Search for the cell housing the specified text and yield its (X, Y) center coordinate. 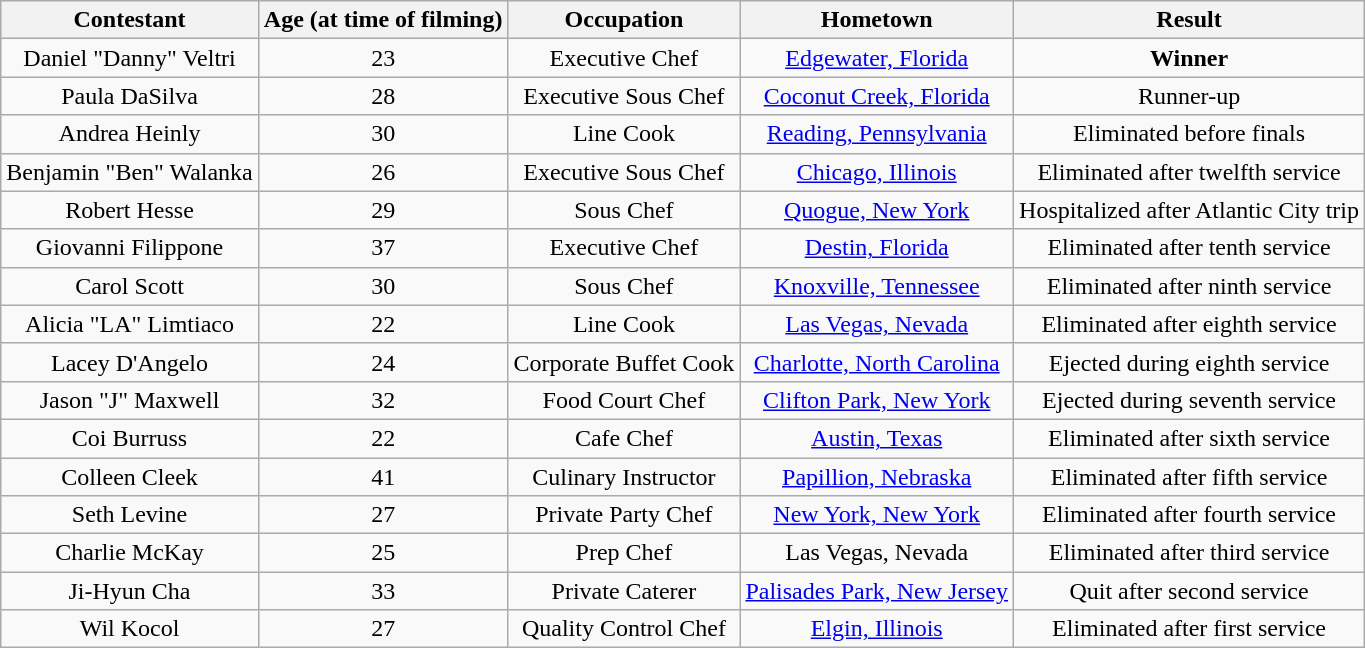
Clifton Park, New York (877, 400)
Eliminated after tenth service (1190, 248)
Papillion, Nebraska (877, 477)
Eliminated before finals (1190, 134)
Hometown (877, 20)
24 (383, 362)
Knoxville, Tennessee (877, 286)
26 (383, 172)
Giovanni Filippone (130, 248)
Eliminated after twelfth service (1190, 172)
Coi Burruss (130, 438)
Contestant (130, 20)
Corporate Buffet Cook (624, 362)
Wil Kocol (130, 629)
37 (383, 248)
Charlie McKay (130, 553)
Coconut Creek, Florida (877, 96)
Occupation (624, 20)
Runner-up (1190, 96)
Private Caterer (624, 591)
Eliminated after fifth service (1190, 477)
Edgewater, Florida (877, 58)
Food Court Chef (624, 400)
Lacey D'Angelo (130, 362)
Quit after second service (1190, 591)
Eliminated after ninth service (1190, 286)
Paula DaSilva (130, 96)
Seth Levine (130, 515)
Destin, Florida (877, 248)
25 (383, 553)
Jason "J" Maxwell (130, 400)
Ji-Hyun Cha (130, 591)
Andrea Heinly (130, 134)
Carol Scott (130, 286)
Eliminated after eighth service (1190, 324)
Result (1190, 20)
New York, New York (877, 515)
Austin, Texas (877, 438)
Charlotte, North Carolina (877, 362)
28 (383, 96)
Eliminated after first service (1190, 629)
Colleen Cleek (130, 477)
Prep Chef (624, 553)
Robert Hesse (130, 210)
Culinary Instructor (624, 477)
Ejected during seventh service (1190, 400)
23 (383, 58)
41 (383, 477)
Eliminated after third service (1190, 553)
29 (383, 210)
Quality Control Chef (624, 629)
Eliminated after sixth service (1190, 438)
Age (at time of filming) (383, 20)
Winner (1190, 58)
Elgin, Illinois (877, 629)
Cafe Chef (624, 438)
Reading, Pennsylvania (877, 134)
Benjamin "Ben" Walanka (130, 172)
Private Party Chef (624, 515)
32 (383, 400)
33 (383, 591)
Eliminated after fourth service (1190, 515)
Quogue, New York (877, 210)
Ejected during eighth service (1190, 362)
Palisades Park, New Jersey (877, 591)
Daniel "Danny" Veltri (130, 58)
Hospitalized after Atlantic City trip (1190, 210)
Chicago, Illinois (877, 172)
Alicia "LA" Limtiaco (130, 324)
